Pinpoint the cell where the given text exists, returning its [x, y] midpoint coordinate. 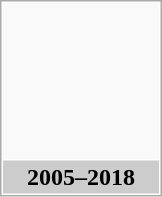
2005–2018 [81, 176]
